Locate the cell with the specified text and output its [x, y] center coordinate. 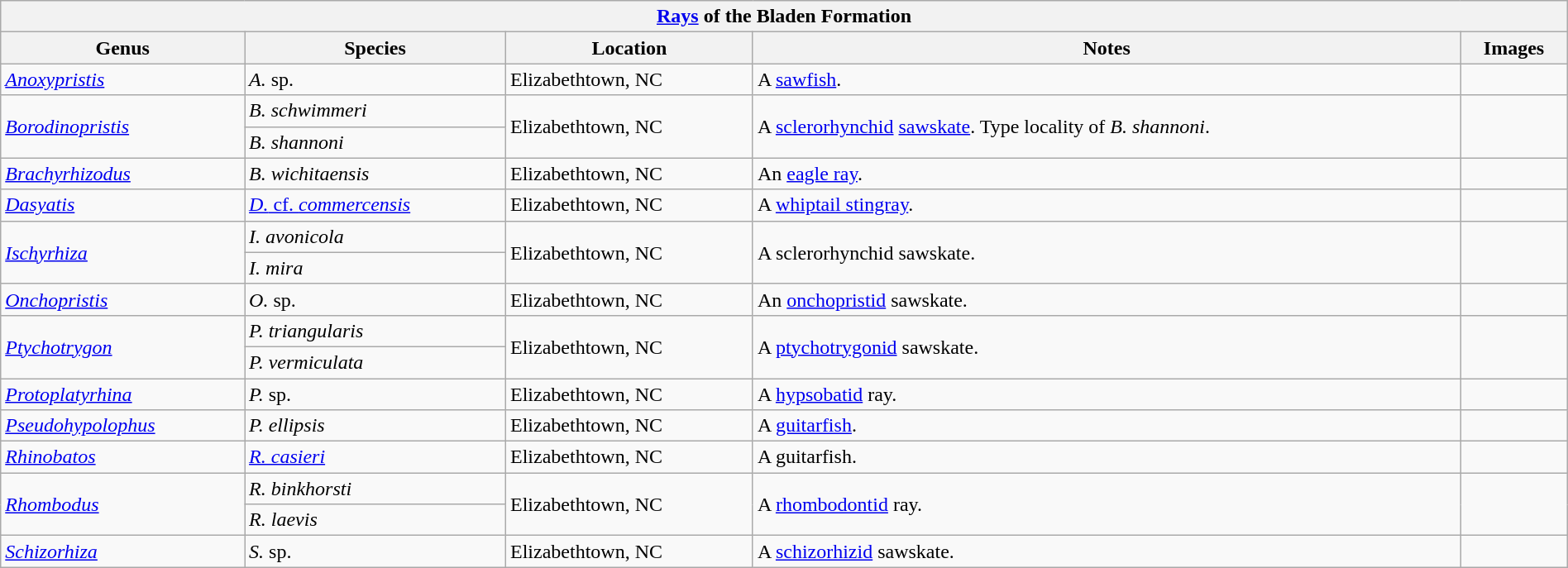
I. mira [375, 268]
R. laevis [375, 520]
Rhinobatos [122, 457]
B. wichitaensis [375, 174]
A sawfish. [1107, 79]
A sclerorhynchid sawskate. Type locality of B. shannoni. [1107, 126]
P. triangularis [375, 331]
A whiptail stingray. [1107, 205]
Schizorhiza [122, 551]
Onchopristis [122, 299]
Species [375, 48]
Ptychotrygon [122, 346]
Ischyrhiza [122, 252]
P. sp. [375, 394]
Brachyrhizodus [122, 174]
Dasyatis [122, 205]
Notes [1107, 48]
Rhombodus [122, 504]
S. sp. [375, 551]
R. casieri [375, 457]
A rhombodontid ray. [1107, 504]
Anoxypristis [122, 79]
A sclerorhynchid sawskate. [1107, 252]
Rays of the Bladen Formation [784, 17]
B. schwimmeri [375, 111]
P. vermiculata [375, 362]
B. shannoni [375, 142]
Images [1513, 48]
A. sp. [375, 79]
Genus [122, 48]
An eagle ray. [1107, 174]
A ptychotrygonid sawskate. [1107, 346]
Protoplatyrhina [122, 394]
I. avonicola [375, 236]
Pseudohypolophus [122, 426]
An onchopristid sawskate. [1107, 299]
P. ellipsis [375, 426]
D. cf. commercensis [375, 205]
Location [629, 48]
R. binkhorsti [375, 489]
A schizorhizid sawskate. [1107, 551]
Borodinopristis [122, 126]
O. sp. [375, 299]
A hypsobatid ray. [1107, 394]
